From the cell containing the given text, extract its center point as (x, y) coordinate. 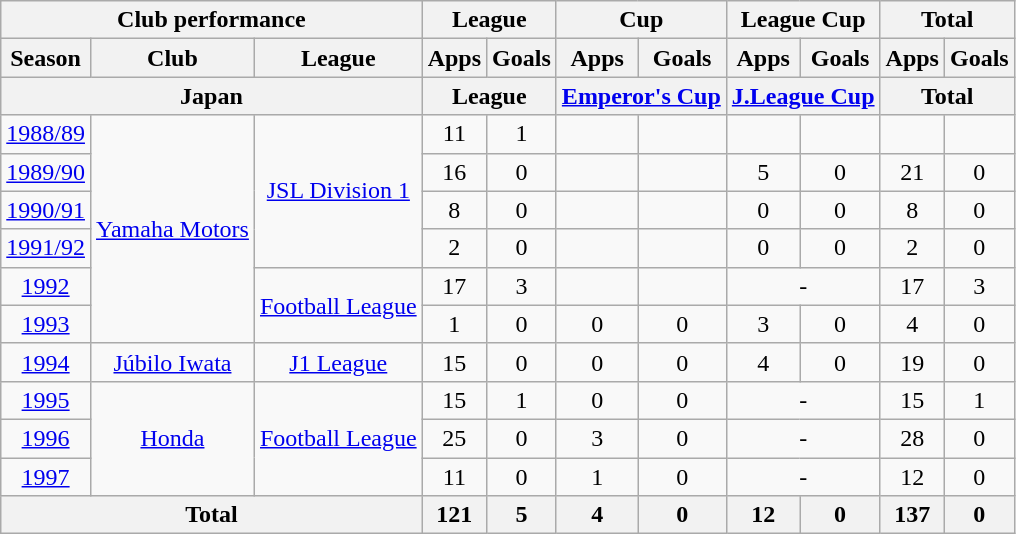
1994 (46, 362)
25 (454, 438)
Season (46, 58)
Club performance (212, 20)
Club (172, 58)
Honda (172, 438)
JSL Division 1 (338, 191)
19 (912, 362)
Júbilo Iwata (172, 362)
Japan (212, 96)
28 (912, 438)
Yamaha Motors (172, 229)
Emperor's Cup (641, 96)
1990/91 (46, 210)
1993 (46, 324)
J.League Cup (803, 96)
1995 (46, 400)
1989/90 (46, 172)
1996 (46, 438)
21 (912, 172)
137 (912, 515)
1991/92 (46, 248)
J1 League (338, 362)
1992 (46, 286)
1997 (46, 477)
121 (454, 515)
16 (454, 172)
1988/89 (46, 134)
Cup (641, 20)
League Cup (803, 20)
